Determine the (X, Y) coordinate at the center of the cell enclosing the given text.  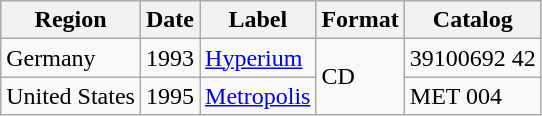
Date (170, 20)
Region (71, 20)
1993 (170, 58)
Metropolis (258, 96)
Hyperium (258, 58)
39100692 42 (472, 58)
Format (360, 20)
Catalog (472, 20)
Germany (71, 58)
MET 004 (472, 96)
1995 (170, 96)
CD (360, 77)
United States (71, 96)
Label (258, 20)
